Identify which cell holds the provided text, then report its [X, Y] central coordinate. 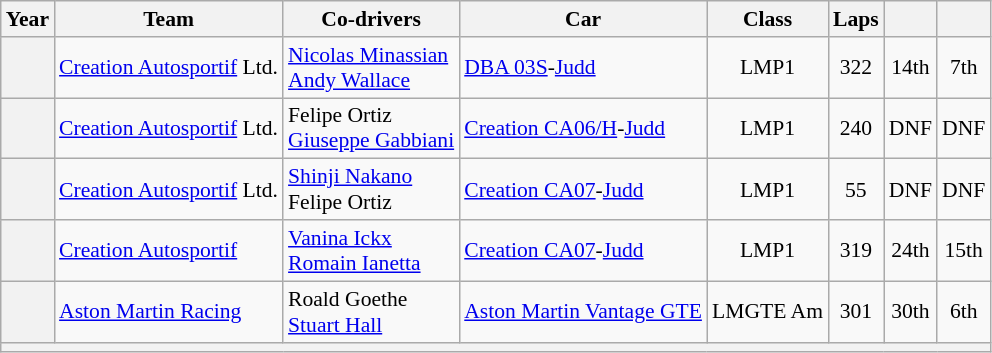
Aston Martin Vantage GTE [583, 312]
Team [168, 19]
Year [28, 19]
24th [910, 250]
Creation CA06/H-Judd [583, 128]
Car [583, 19]
Shinji Nakano Felipe Ortiz [371, 190]
322 [856, 68]
DBA 03S-Judd [583, 68]
15th [964, 250]
301 [856, 312]
Laps [856, 19]
Co-drivers [371, 19]
Creation Autosportif [168, 250]
14th [910, 68]
Roald Goethe Stuart Hall [371, 312]
55 [856, 190]
Vanina Ickx Romain Ianetta [371, 250]
319 [856, 250]
7th [964, 68]
6th [964, 312]
Nicolas Minassian Andy Wallace [371, 68]
Aston Martin Racing [168, 312]
Class [768, 19]
LMGTE Am [768, 312]
240 [856, 128]
Felipe Ortiz Giuseppe Gabbiani [371, 128]
30th [910, 312]
